Return the [X, Y] coordinate for the center point of the cell that contains the specified text.  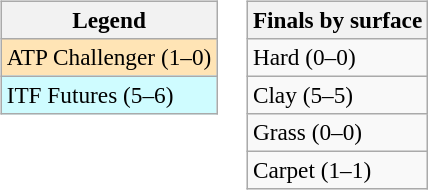
Finals by surface [337, 20]
Hard (0–0) [337, 57]
Grass (0–0) [337, 133]
Legend [108, 20]
Carpet (1–1) [337, 171]
Clay (5–5) [337, 95]
ITF Futures (5–6) [108, 95]
ATP Challenger (1–0) [108, 57]
